Capture the cell that displays the provided text and extract its (X, Y) central coordinate. 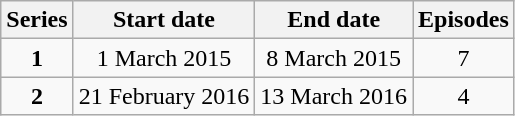
Series (37, 20)
8 March 2015 (334, 58)
7 (464, 58)
End date (334, 20)
4 (464, 96)
Episodes (464, 20)
13 March 2016 (334, 96)
1 (37, 58)
21 February 2016 (164, 96)
2 (37, 96)
Start date (164, 20)
1 March 2015 (164, 58)
